Find where the given text appears and provide that cell's center as [x, y] coordinate. 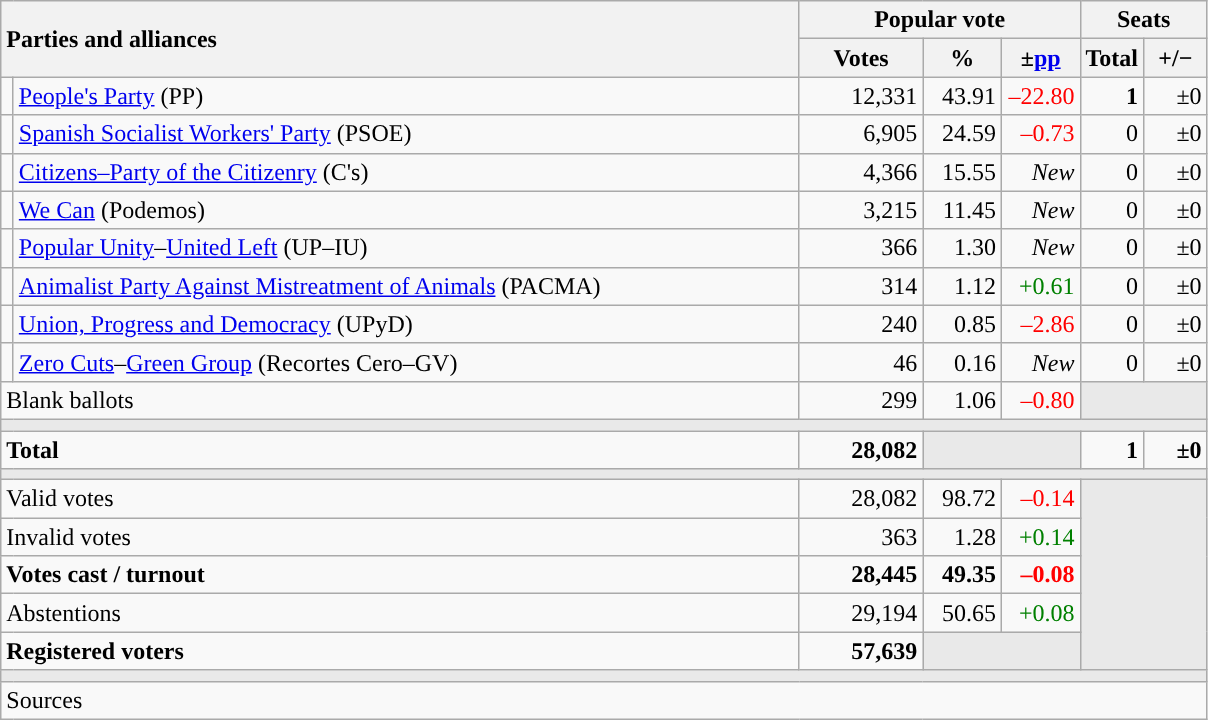
6,905 [861, 134]
+/− [1176, 58]
Votes cast / turnout [400, 575]
Votes [861, 58]
Zero Cuts–Green Group (Recortes Cero–GV) [406, 362]
Invalid votes [400, 537]
Seats [1144, 20]
People's Party (PP) [406, 96]
Valid votes [400, 499]
Spanish Socialist Workers' Party (PSOE) [406, 134]
+0.14 [1040, 537]
314 [861, 286]
–22.80 [1040, 96]
28,445 [861, 575]
Parties and alliances [400, 39]
50.65 [962, 613]
–0.08 [1040, 575]
Registered voters [400, 651]
Popular vote [940, 20]
–2.86 [1040, 324]
57,639 [861, 651]
Union, Progress and Democracy (UPyD) [406, 324]
43.91 [962, 96]
98.72 [962, 499]
We Can (Podemos) [406, 210]
1.06 [962, 400]
240 [861, 324]
Citizens–Party of the Citizenry (C's) [406, 172]
1.30 [962, 248]
–0.73 [1040, 134]
±pp [1040, 58]
Animalist Party Against Mistreatment of Animals (PACMA) [406, 286]
46 [861, 362]
–0.14 [1040, 499]
% [962, 58]
Sources [604, 700]
15.55 [962, 172]
299 [861, 400]
+0.08 [1040, 613]
49.35 [962, 575]
4,366 [861, 172]
+0.61 [1040, 286]
Abstentions [400, 613]
366 [861, 248]
24.59 [962, 134]
29,194 [861, 613]
12,331 [861, 96]
Blank ballots [400, 400]
1.12 [962, 286]
0.16 [962, 362]
11.45 [962, 210]
–0.80 [1040, 400]
363 [861, 537]
1.28 [962, 537]
Popular Unity–United Left (UP–IU) [406, 248]
3,215 [861, 210]
0.85 [962, 324]
